For the text-containing cell, return its midpoint in (X, Y) coordinate format. 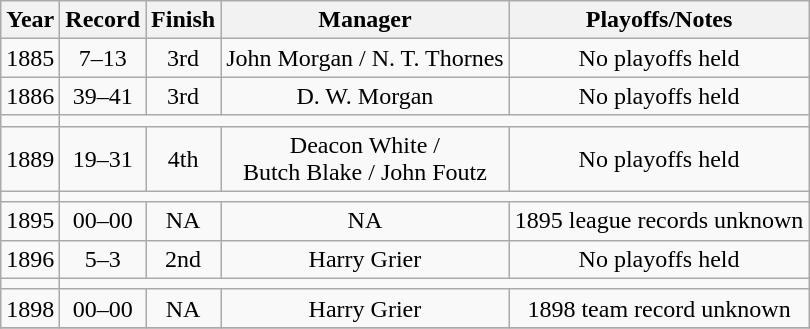
Playoffs/Notes (659, 20)
Manager (366, 20)
1898 team record unknown (659, 308)
Record (103, 20)
Year (30, 20)
1895 league records unknown (659, 221)
1886 (30, 96)
2nd (184, 259)
1896 (30, 259)
7–13 (103, 58)
Deacon White / Butch Blake / John Foutz (366, 158)
1895 (30, 221)
19–31 (103, 158)
D. W. Morgan (366, 96)
5–3 (103, 259)
39–41 (103, 96)
4th (184, 158)
Finish (184, 20)
1889 (30, 158)
1898 (30, 308)
John Morgan / N. T. Thornes (366, 58)
1885 (30, 58)
